Output the [x, y] coordinate of the center of the cell containing the given text.  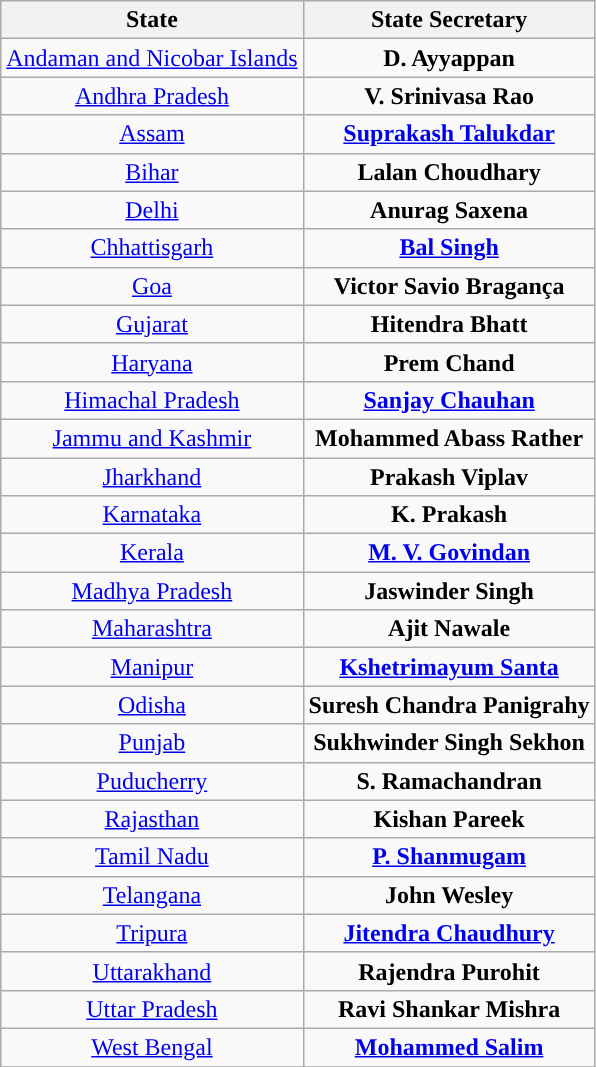
Haryana [152, 362]
Ajit Nawale [449, 629]
Manipur [152, 667]
Jharkhand [152, 477]
Sanjay Chauhan [449, 400]
Assam [152, 134]
Jaswinder Singh [449, 591]
State [152, 20]
P. Shanmugam [449, 857]
Prem Chand [449, 362]
Kerala [152, 553]
Chhattisgarh [152, 248]
Hitendra Bhatt [449, 324]
S. Ramachandran [449, 781]
Madhya Pradesh [152, 591]
Odisha [152, 705]
Maharashtra [152, 629]
Uttar Pradesh [152, 1009]
Suresh Chandra Panigrahy [449, 705]
K. Prakash [449, 515]
Mohammed Abass Rather [449, 438]
Goa [152, 286]
Himachal Pradesh [152, 400]
Gujarat [152, 324]
West Bengal [152, 1047]
Jammu and Kashmir [152, 438]
Bihar [152, 172]
Uttarakhand [152, 971]
Ravi Shankar Mishra [449, 1009]
Kshetrimayum Santa [449, 667]
Andaman and Nicobar Islands [152, 58]
Karnataka [152, 515]
Jitendra Chaudhury [449, 933]
Puducherry [152, 781]
Bal Singh [449, 248]
D. Ayyappan [449, 58]
Victor Savio Bragança [449, 286]
Punjab [152, 743]
M. V. Govindan [449, 553]
Mohammed Salim [449, 1047]
Tripura [152, 933]
State Secretary [449, 20]
Lalan Choudhary [449, 172]
John Wesley [449, 895]
V. Srinivasa Rao [449, 96]
Kishan Pareek [449, 819]
Andhra Pradesh [152, 96]
Anurag Saxena [449, 210]
Suprakash Talukdar [449, 134]
Sukhwinder Singh Sekhon [449, 743]
Rajendra Purohit [449, 971]
Tamil Nadu [152, 857]
Telangana [152, 895]
Rajasthan [152, 819]
Delhi [152, 210]
Prakash Viplav [449, 477]
